Capture the cell that displays the provided text and extract its (x, y) central coordinate. 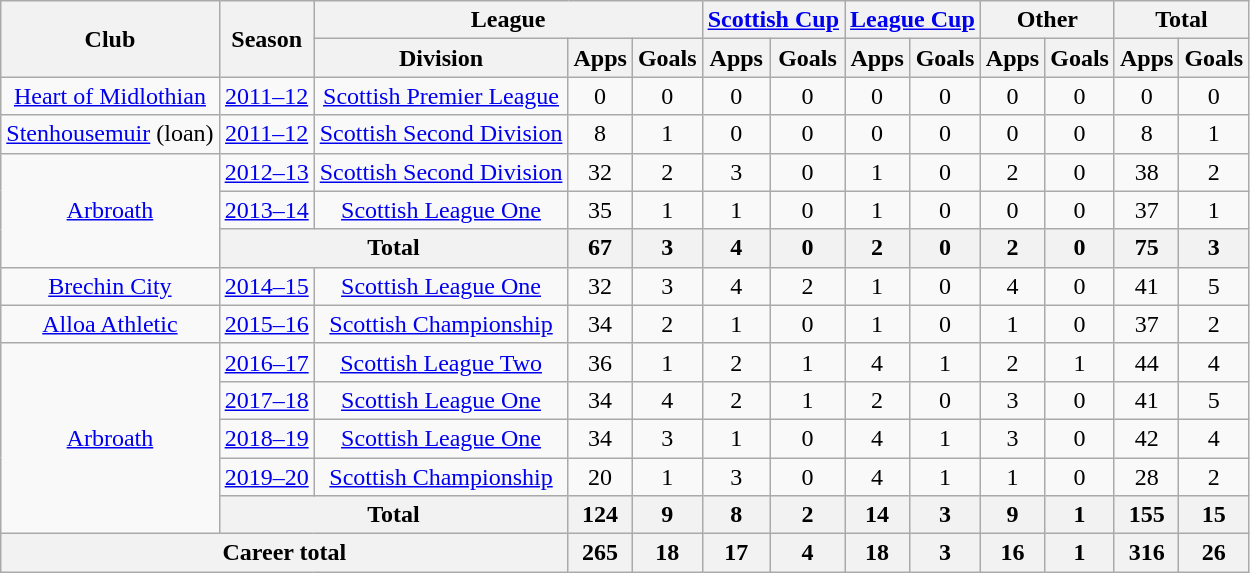
Brechin City (110, 286)
155 (1146, 515)
38 (1146, 172)
2012–13 (266, 172)
265 (600, 553)
2017–18 (266, 400)
28 (1146, 477)
17 (736, 553)
Career total (284, 553)
League Cup (913, 20)
15 (1214, 515)
26 (1214, 553)
League (508, 20)
2013–14 (266, 210)
316 (1146, 553)
2014–15 (266, 286)
Division (441, 58)
Other (1047, 20)
42 (1146, 438)
Heart of Midlothian (110, 96)
36 (600, 362)
35 (600, 210)
Club (110, 39)
14 (878, 515)
2018–19 (266, 438)
2019–20 (266, 477)
Scottish League Two (441, 362)
20 (600, 477)
Scottish Cup (773, 20)
Season (266, 39)
Alloa Athletic (110, 324)
124 (600, 515)
Scottish Premier League (441, 96)
16 (1012, 553)
75 (1146, 248)
2015–16 (266, 324)
Stenhousemuir (loan) (110, 134)
67 (600, 248)
44 (1146, 362)
2016–17 (266, 362)
